Identify which cell holds the provided text, then report its (X, Y) central coordinate. 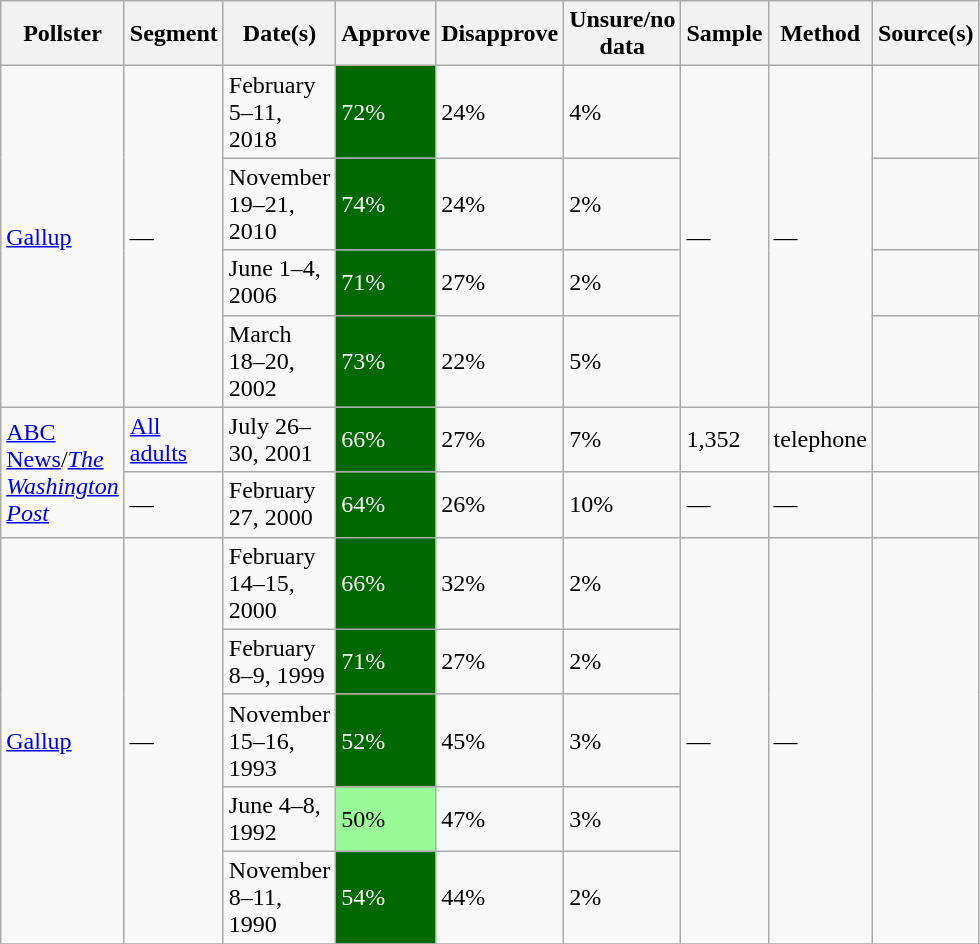
Source(s) (926, 34)
All adults (174, 440)
telephone (820, 440)
64% (386, 504)
February 8–9, 1999 (279, 662)
5% (622, 361)
Method (820, 34)
Unsure/no data (622, 34)
June 4–8, 1992 (279, 818)
February 5–11, 2018 (279, 112)
ABC News/The Washington Post (63, 472)
45% (500, 740)
50% (386, 818)
1,352 (724, 440)
February 14–15, 2000 (279, 583)
52% (386, 740)
March 18–20, 2002 (279, 361)
74% (386, 204)
7% (622, 440)
November 19–21, 2010 (279, 204)
Pollster (63, 34)
Approve (386, 34)
November 15–16, 1993 (279, 740)
47% (500, 818)
44% (500, 897)
73% (386, 361)
26% (500, 504)
Segment (174, 34)
July 26–30, 2001 (279, 440)
November 8–11, 1990 (279, 897)
4% (622, 112)
Sample (724, 34)
June 1–4, 2006 (279, 282)
32% (500, 583)
54% (386, 897)
Date(s) (279, 34)
10% (622, 504)
Disapprove (500, 34)
February 27, 2000 (279, 504)
72% (386, 112)
22% (500, 361)
